Return (x, y) of the center of cell containing provided text 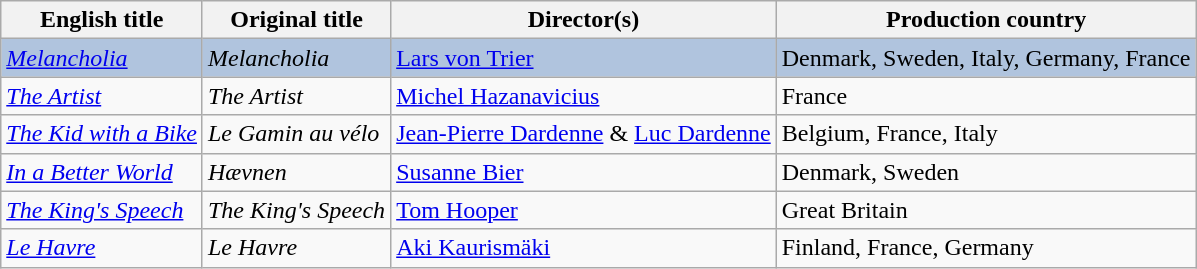
Hævnen (296, 172)
Michel Hazanavicius (584, 96)
Finland, France, Germany (986, 248)
Director(s) (584, 20)
Great Britain (986, 210)
Tom Hooper (584, 210)
France (986, 96)
Le Gamin au vélo (296, 134)
Production country (986, 20)
English title (102, 20)
Denmark, Sweden (986, 172)
Denmark, Sweden, Italy, Germany, France (986, 58)
Susanne Bier (584, 172)
In a Better World (102, 172)
Original title (296, 20)
Jean-Pierre Dardenne & Luc Dardenne (584, 134)
Aki Kaurismäki (584, 248)
Belgium, France, Italy (986, 134)
Lars von Trier (584, 58)
The Kid with a Bike (102, 134)
